Return [X, Y] of the center of cell containing provided text 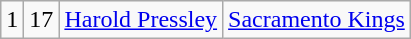
1 [12, 20]
17 [42, 20]
Sacramento Kings [317, 20]
Harold Pressley [141, 20]
